Extract the (x, y) coordinate from the center of the cell holding the provided text.  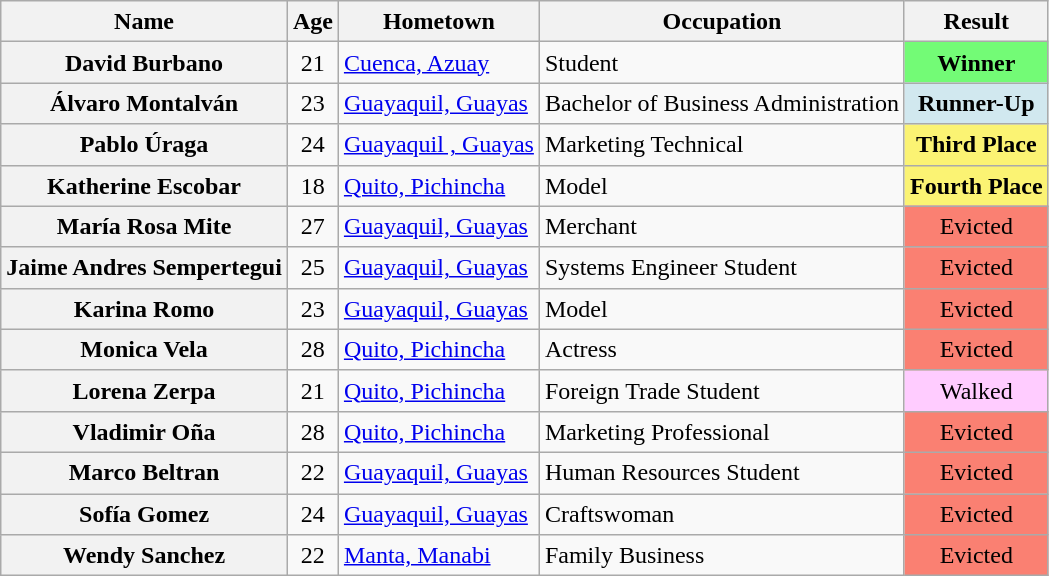
María Rosa Mite (144, 226)
Winner (976, 62)
Family Business (722, 556)
Walked (976, 390)
Marketing Technical (722, 144)
Hometown (438, 22)
Fourth Place (976, 186)
Merchant (722, 226)
Lorena Zerpa (144, 390)
Manta, Manabi (438, 556)
Marco Beltran (144, 472)
Student (722, 62)
Monica Vela (144, 350)
Bachelor of Business Administration (722, 104)
Human Resources Student (722, 472)
18 (312, 186)
Álvaro Montalván (144, 104)
Actress (722, 350)
Wendy Sanchez (144, 556)
Guayaquil , Guayas (438, 144)
Systems Engineer Student (722, 268)
Result (976, 22)
Katherine Escobar (144, 186)
Occupation (722, 22)
Cuenca, Azuay (438, 62)
Marketing Professional (722, 432)
Pablo Úraga (144, 144)
Runner-Up (976, 104)
David Burbano (144, 62)
25 (312, 268)
Third Place (976, 144)
27 (312, 226)
Jaime Andres Sempertegui (144, 268)
Foreign Trade Student (722, 390)
Name (144, 22)
Craftswoman (722, 514)
Karina Romo (144, 308)
Age (312, 22)
Vladimir Oña (144, 432)
Sofía Gomez (144, 514)
